Return (x, y) of the center of cell containing provided text 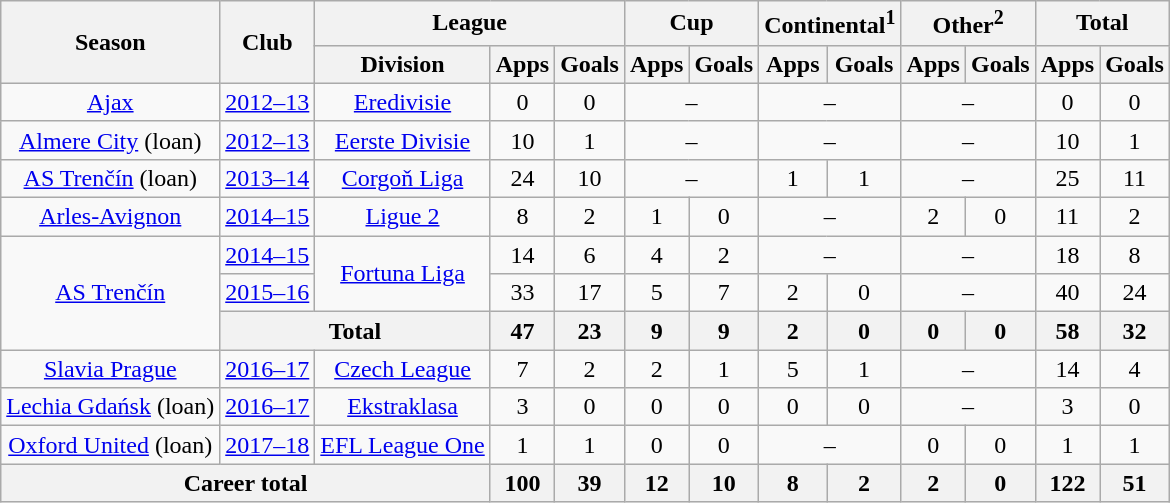
2013–14 (268, 178)
2015–16 (268, 293)
Cup (691, 24)
47 (522, 331)
Slavia Prague (110, 369)
Division (402, 64)
Almere City (loan) (110, 140)
40 (1067, 293)
Czech League (402, 369)
Eerste Divisie (402, 140)
Club (268, 42)
23 (590, 331)
Other2 (968, 24)
39 (590, 483)
6 (590, 255)
2017–18 (268, 445)
AS Trenčín (110, 293)
League (470, 24)
Ajax (110, 102)
33 (522, 293)
100 (522, 483)
Oxford United (loan) (110, 445)
25 (1067, 178)
Fortuna Liga (402, 274)
122 (1067, 483)
58 (1067, 331)
EFL League One (402, 445)
Eredivisie (402, 102)
AS Trenčín (loan) (110, 178)
Ligue 2 (402, 217)
Lechia Gdańsk (loan) (110, 407)
Continental1 (830, 24)
Season (110, 42)
Arles-Avignon (110, 217)
51 (1135, 483)
Corgoň Liga (402, 178)
Ekstraklasa (402, 407)
32 (1135, 331)
17 (590, 293)
18 (1067, 255)
Career total (246, 483)
12 (656, 483)
